Search for the cell housing the specified text and yield its [X, Y] center coordinate. 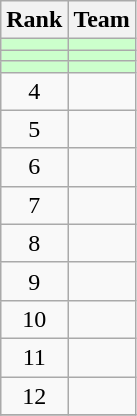
6 [34, 167]
12 [34, 395]
9 [34, 281]
11 [34, 357]
10 [34, 319]
5 [34, 129]
8 [34, 243]
Team [102, 20]
4 [34, 91]
Rank [34, 20]
7 [34, 205]
